Determine the [x, y] coordinate at the center of the cell enclosing the given text.  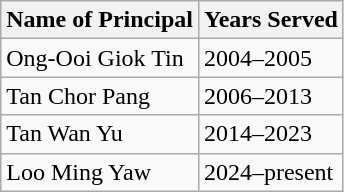
Loo Ming Yaw [100, 172]
Ong-Ooi Giok Tin [100, 58]
2004–2005 [270, 58]
Years Served [270, 20]
Tan Wan Yu [100, 134]
2024–present [270, 172]
2014–2023 [270, 134]
Tan Chor Pang [100, 96]
2006–2013 [270, 96]
Name of Principal [100, 20]
